Return (X, Y) of the center of cell containing provided text 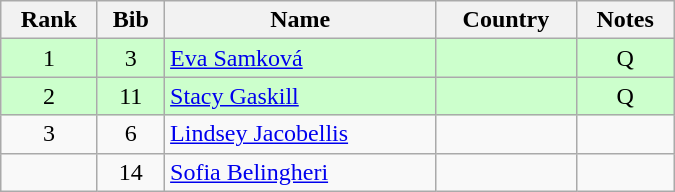
Country (506, 20)
Notes (625, 20)
Stacy Gaskill (300, 96)
Sofia Belingheri (300, 172)
11 (131, 96)
Lindsey Jacobellis (300, 134)
1 (49, 58)
Bib (131, 20)
2 (49, 96)
Name (300, 20)
Rank (49, 20)
Eva Samková (300, 58)
14 (131, 172)
6 (131, 134)
